Extract the (X, Y) coordinate from the center of the cell holding the provided text.  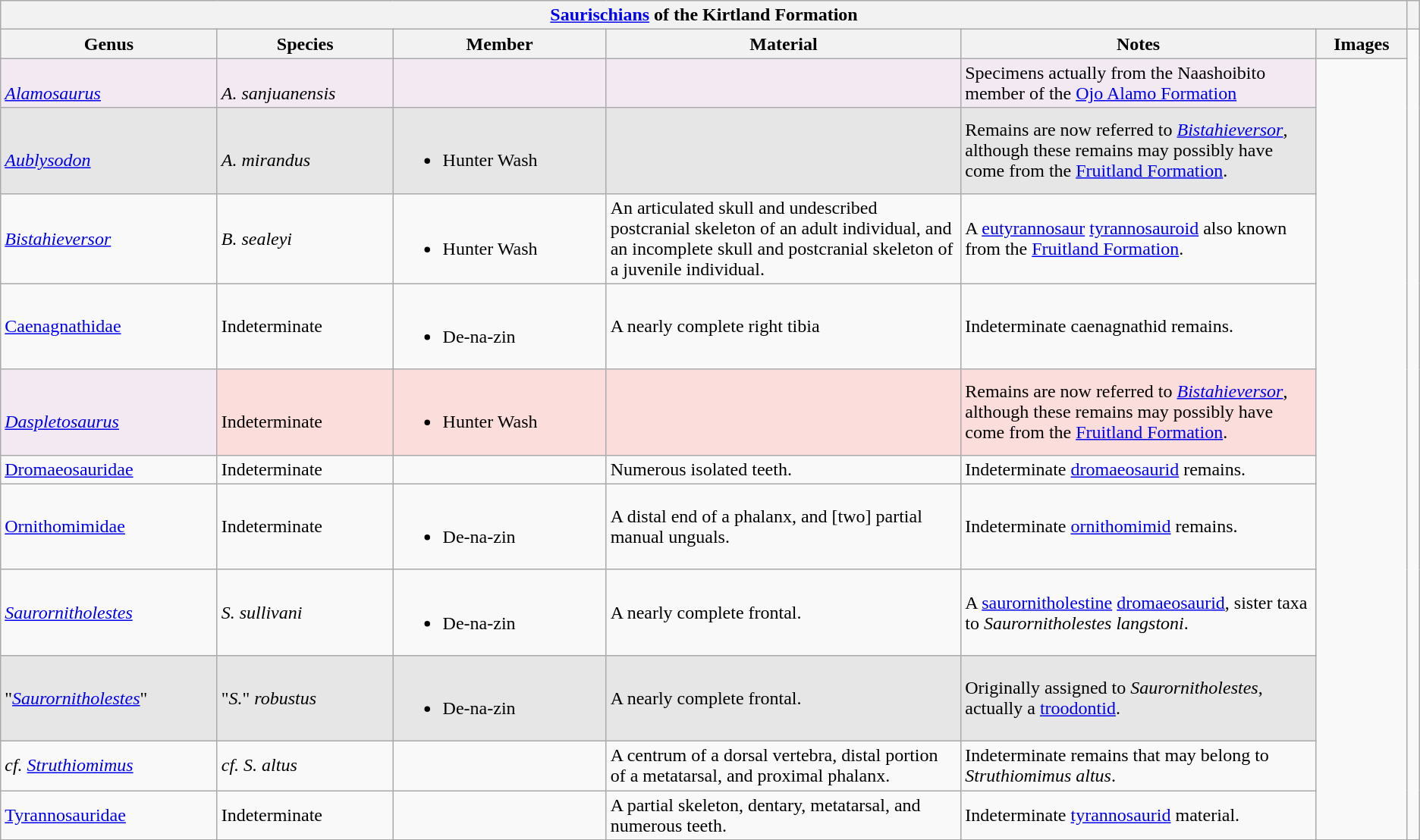
Aublysodon (109, 150)
Numerous isolated teeth. (784, 469)
Tyrannosauridae (109, 814)
Species (305, 44)
"S." robustus (305, 697)
A centrum of a dorsal vertebra, distal portion of a metatarsal, and proximal phalanx. (784, 766)
Caenagnathidae (109, 326)
Bistahieversor (109, 238)
Saurischians of the Kirtland Formation (704, 15)
A. mirandus (305, 150)
Specimens actually from the Naashoibito member of the Ojo Alamo Formation (1139, 83)
Member (499, 44)
A partial skeleton, dentary, metatarsal, and numerous teeth. (784, 814)
Genus (109, 44)
"Saurornitholestes" (109, 697)
Indeterminate dromaeosaurid remains. (1139, 469)
cf. S. altus (305, 766)
Alamosaurus (109, 83)
Originally assigned to Saurornitholestes, actually a troodontid. (1139, 697)
Saurornitholestes (109, 613)
Indeterminate ornithomimid remains. (1139, 526)
A distal end of a phalanx, and [two] partial manual unguals. (784, 526)
Indeterminate remains that may belong to Struthiomimus altus. (1139, 766)
Ornithomimidae (109, 526)
Images (1361, 44)
Dromaeosauridae (109, 469)
Notes (1139, 44)
cf. Struthiomimus (109, 766)
Indeterminate tyrannosaurid material. (1139, 814)
A eutyrannosaur tyrannosauroid also known from the Fruitland Formation. (1139, 238)
A saurornitholestine dromaeosaurid, sister taxa to Saurornitholestes langstoni. (1139, 613)
A nearly complete right tibia (784, 326)
S. sullivani (305, 613)
A. sanjuanensis (305, 83)
Material (784, 44)
Indeterminate caenagnathid remains. (1139, 326)
B. sealeyi (305, 238)
Daspletosaurus (109, 412)
